Provide the (X, Y) coordinate of the cell's center where the given text is located.  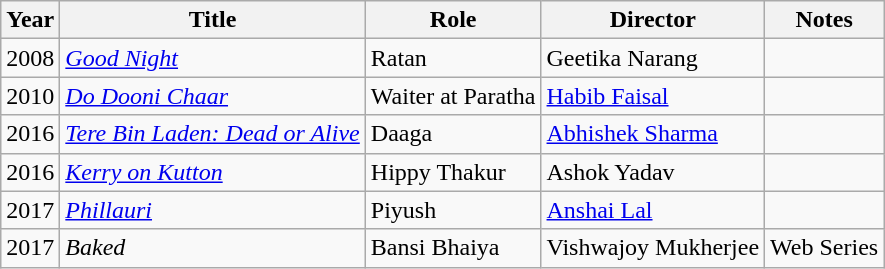
Waiter at Paratha (453, 96)
Habib Faisal (653, 96)
Phillauri (212, 210)
Ratan (453, 58)
2008 (30, 58)
Do Dooni Chaar (212, 96)
Anshai Lal (653, 210)
Geetika Narang (653, 58)
Role (453, 20)
Tere Bin Laden: Dead or Alive (212, 134)
2010 (30, 96)
Hippy Thakur (453, 172)
Abhishek Sharma (653, 134)
Ashok Yadav (653, 172)
Piyush (453, 210)
Director (653, 20)
Year (30, 20)
Title (212, 20)
Baked (212, 248)
Daaga (453, 134)
Vishwajoy Mukherjee (653, 248)
Good Night (212, 58)
Notes (824, 20)
Web Series (824, 248)
Bansi Bhaiya (453, 248)
Kerry on Kutton (212, 172)
